Detect which cell encompasses the target text, then output its [X, Y] center coordinate. 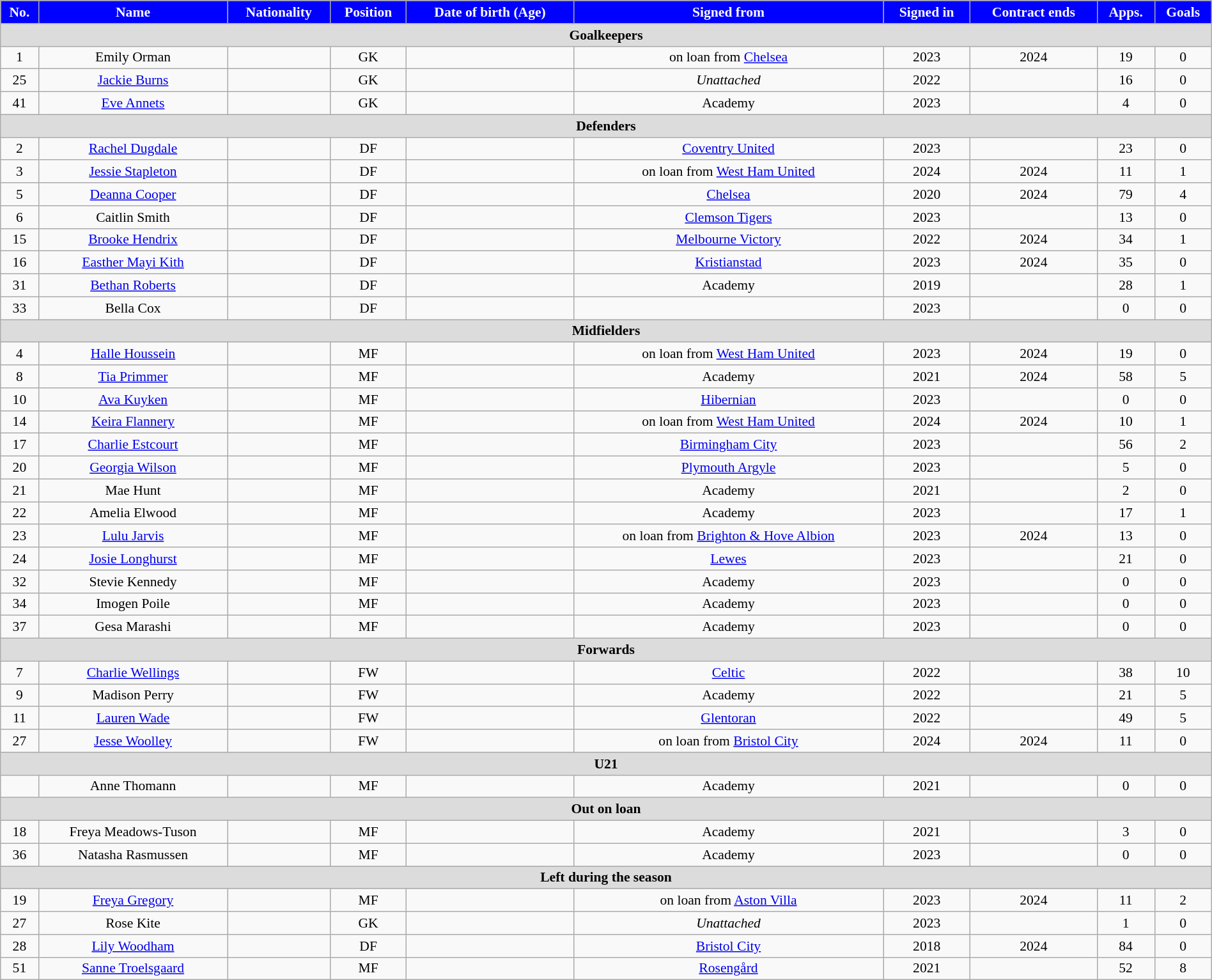
36 [19, 855]
79 [1126, 194]
58 [1126, 377]
Jesse Woolley [133, 741]
U21 [606, 764]
2020 [927, 194]
20 [19, 468]
14 [19, 422]
Stevie Kennedy [133, 582]
Madison Perry [133, 696]
Rose Kite [133, 923]
on loan from Brighton & Hove Albion [729, 536]
Birmingham City [729, 445]
Caitlin Smith [133, 217]
Date of birth (Age) [490, 12]
41 [19, 104]
37 [19, 627]
Brooke Hendrix [133, 240]
Amelia Elwood [133, 513]
on loan from Bristol City [729, 741]
Eve Annets [133, 104]
Goals [1183, 12]
49 [1126, 719]
Mae Hunt [133, 490]
Ava Kuyken [133, 400]
84 [1126, 946]
Bella Cox [133, 308]
Charlie Wellings [133, 673]
Easther Mayi Kith [133, 263]
Midfielders [606, 331]
Chelsea [729, 194]
Jackie Burns [133, 81]
Halle Houssein [133, 354]
Plymouth Argyle [729, 468]
Defenders [606, 126]
Goalkeepers [606, 35]
Bethan Roberts [133, 286]
Freya Gregory [133, 901]
Contract ends [1034, 12]
Tia Primmer [133, 377]
35 [1126, 263]
Imogen Poile [133, 604]
on loan from Aston Villa [729, 901]
Lewes [729, 559]
Out on loan [606, 809]
Keira Flannery [133, 422]
31 [19, 286]
56 [1126, 445]
Left during the season [606, 878]
15 [19, 240]
Signed from [729, 12]
Rachel Dugdale [133, 149]
7 [19, 673]
Kristianstad [729, 263]
Apps. [1126, 12]
Clemson Tigers [729, 217]
Position [368, 12]
Name [133, 12]
No. [19, 12]
Josie Longhurst [133, 559]
Bristol City [729, 946]
Celtic [729, 673]
Charlie Estcourt [133, 445]
Jessie Stapleton [133, 172]
Georgia Wilson [133, 468]
51 [19, 968]
Signed in [927, 12]
Hibernian [729, 400]
Lily Woodham [133, 946]
Nationality [279, 12]
Glentoran [729, 719]
2018 [927, 946]
Deanna Cooper [133, 194]
25 [19, 81]
Melbourne Victory [729, 240]
38 [1126, 673]
52 [1126, 968]
6 [19, 217]
on loan from Chelsea [729, 58]
9 [19, 696]
Sanne Troelsgaard [133, 968]
Coventry United [729, 149]
Freya Meadows-Tuson [133, 832]
24 [19, 559]
33 [19, 308]
Rosengård [729, 968]
22 [19, 513]
Natasha Rasmussen [133, 855]
Forwards [606, 650]
Lauren Wade [133, 719]
2019 [927, 286]
Lulu Jarvis [133, 536]
Emily Orman [133, 58]
32 [19, 582]
Gesa Marashi [133, 627]
Anne Thomann [133, 786]
18 [19, 832]
